Output the [X, Y] coordinate of the center of the cell containing the given text.  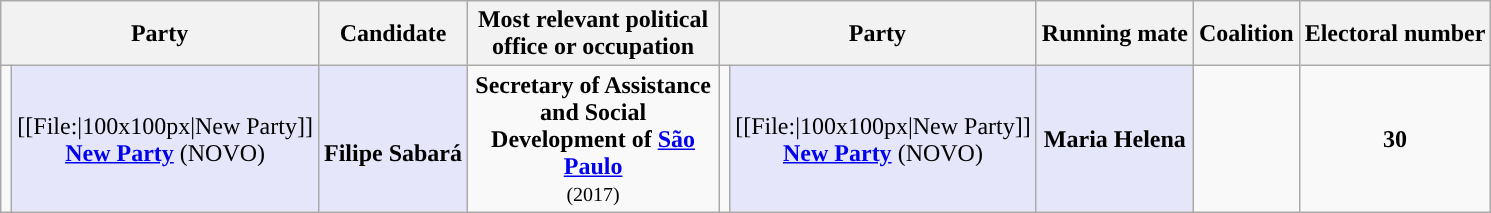
Coalition [1246, 34]
30 [1395, 139]
Filipe Sabará [392, 139]
Electoral number [1395, 34]
Running mate [1114, 34]
Candidate [392, 34]
Most relevant political office or occupation [594, 34]
Maria Helena [1114, 139]
Secretary of Assistance and Social Development of São Paulo(2017) [594, 139]
